Identify which cell holds the provided text, then report its [X, Y] central coordinate. 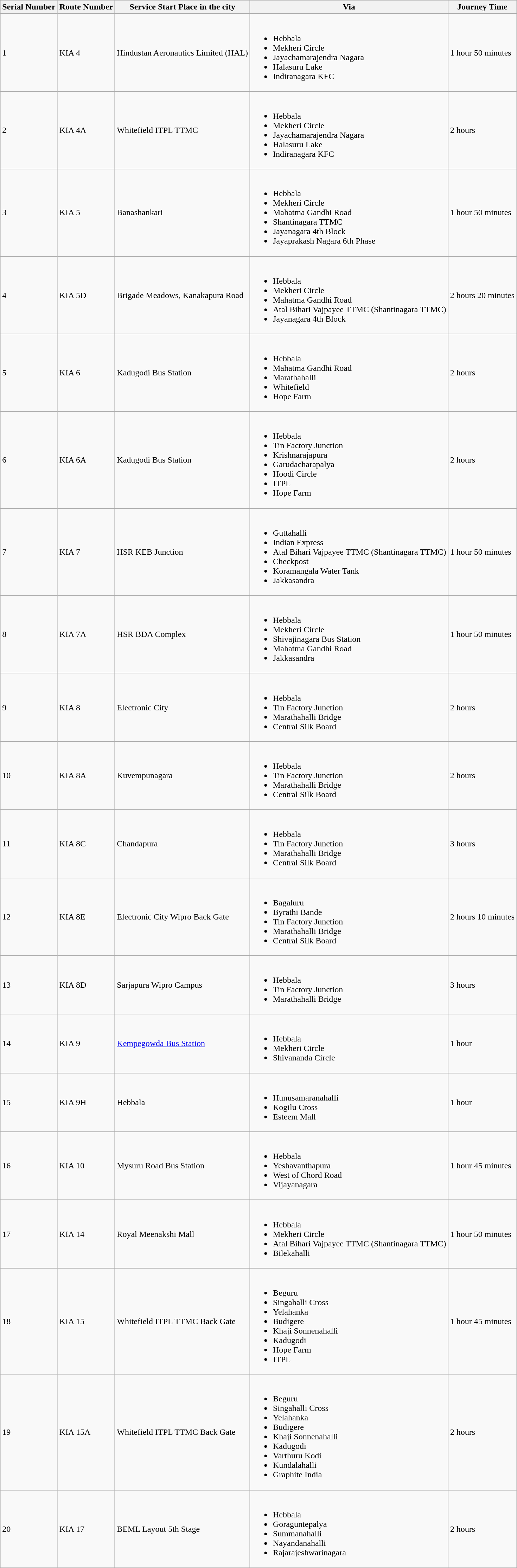
KIA 6A [86, 460]
2 [29, 130]
11 [29, 844]
Electronic City Wipro Back Gate [183, 917]
Hebbala [183, 1102]
KIA 9H [86, 1102]
BeguruSingahalli CrossYelahankaBudigereKhaji SonnenahalliKadugodiHope FarmITPL [349, 1321]
12 [29, 917]
20 [29, 1529]
6 [29, 460]
KIA 8E [86, 917]
KIA 8C [86, 844]
HebbalaMekheri CircleMahatma Gandhi RoadShantinagara TTMCJayanagara 4th BlockJayaprakash Nagara 6th Phase [349, 213]
10 [29, 775]
13 [29, 985]
Sarjapura Wipro Campus [183, 985]
Royal Meenakshi Mall [183, 1234]
8 [29, 634]
KIA 5 [86, 213]
5 [29, 373]
17 [29, 1234]
Journey Time [482, 7]
Banashankari [183, 213]
4 [29, 295]
Mysuru Road Bus Station [183, 1166]
HebbalaTin Factory JunctionMarathahalli Bridge [349, 985]
HebbalaGoraguntepalyaSummanahalliNayandanahalliRajarajeshwarinagara [349, 1529]
Serial Number [29, 7]
KIA 15 [86, 1321]
HebbalaTin Factory JunctionKrishnarajapuraGarudacharapalyaHoodi CircleITPLHope Farm [349, 460]
HebbalaMahatma Gandhi RoadMarathahalliWhitefieldHope Farm [349, 373]
15 [29, 1102]
18 [29, 1321]
Electronic City [183, 707]
16 [29, 1166]
Kuvempunagara [183, 775]
HebbalaMekheri CircleMahatma Gandhi RoadAtal Bihari Vajpayee TTMC (Shantinagara TTMC)Jayanagara 4th Block [349, 295]
HebbalaYeshavanthapuraWest of Chord RoadVijayanagara [349, 1166]
KIA 5D [86, 295]
Hindustan Aeronautics Limited (HAL) [183, 53]
Whitefield ITPL TTMC [183, 130]
KIA 7A [86, 634]
KIA 6 [86, 373]
HSR KEB Junction [183, 552]
KIA 10 [86, 1166]
KIA 8A [86, 775]
KIA 9 [86, 1044]
HebbalaMekheri CircleShivajinagara Bus StationMahatma Gandhi RoadJakkasandra [349, 634]
HebbalaMekheri CircleShivananda Circle [349, 1044]
19 [29, 1432]
HunusamaranahalliKogilu CrossEsteem Mall [349, 1102]
2 hours 10 minutes [482, 917]
Via [349, 7]
Kempegowda Bus Station [183, 1044]
BEML Layout 5th Stage [183, 1529]
HSR BDA Complex [183, 634]
GuttahalliIndian ExpressAtal Bihari Vajpayee TTMC (Shantinagara TTMC)CheckpostKoramangala Water TankJakkasandra [349, 552]
7 [29, 552]
KIA 4 [86, 53]
Route Number [86, 7]
KIA 8D [86, 985]
BagaluruByrathi BandeTin Factory JunctionMarathahalli BridgeCentral Silk Board [349, 917]
KIA 4A [86, 130]
HebbalaMekheri CircleAtal Bihari Vajpayee TTMC (Shantinagara TTMC)Bilekahalli [349, 1234]
Brigade Meadows, Kanakapura Road [183, 295]
2 hours 20 minutes [482, 295]
KIA 17 [86, 1529]
KIA 15A [86, 1432]
KIA 14 [86, 1234]
KIA 8 [86, 707]
Chandapura [183, 844]
14 [29, 1044]
KIA 7 [86, 552]
Service Start Place in the city [183, 7]
9 [29, 707]
3 [29, 213]
1 [29, 53]
BeguruSingahalli CrossYelahankaBudigereKhaji SonnenahalliKadugodiVarthuru KodiKundalahalliGraphite India [349, 1432]
